Output the (X, Y) coordinate of the center of the cell containing the given text.  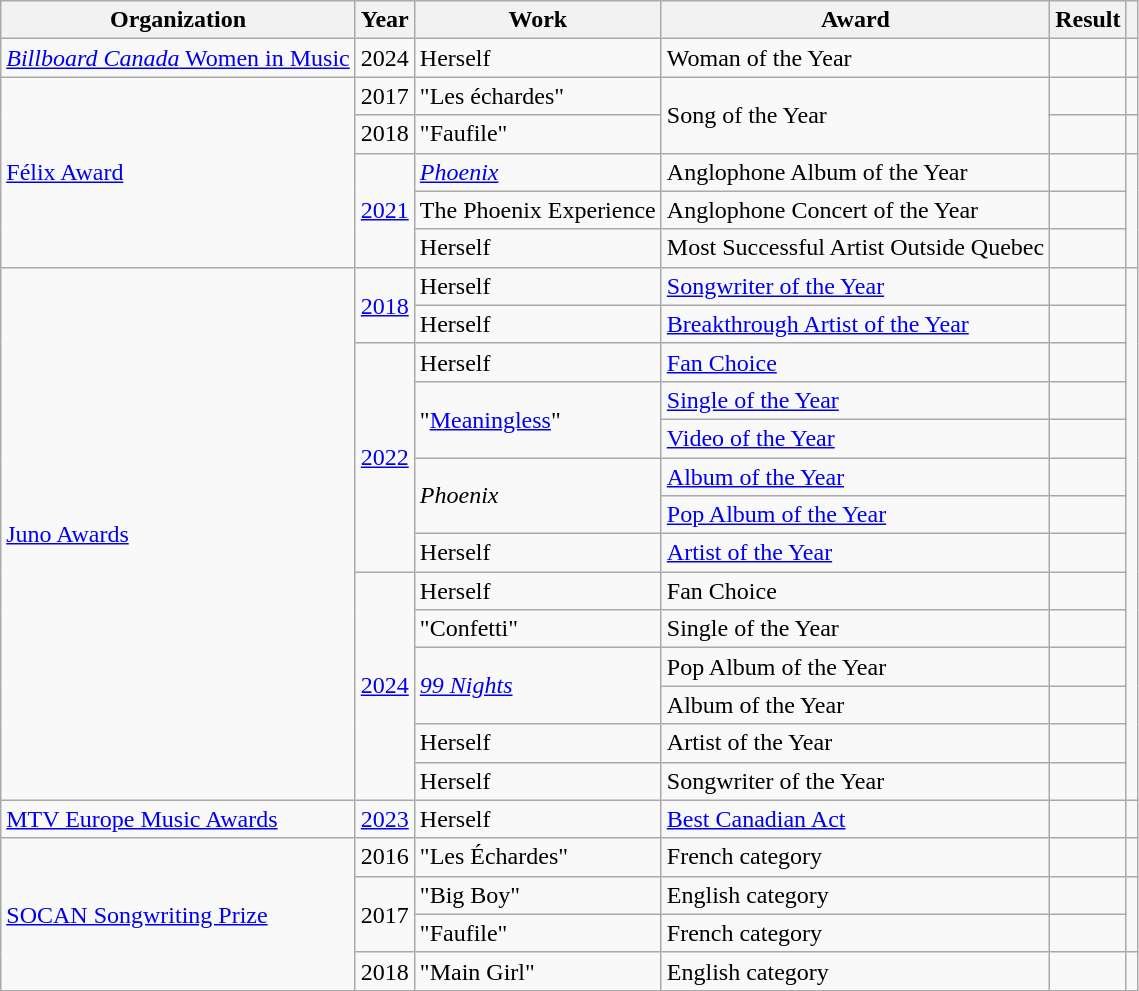
"Main Girl" (538, 971)
Juno Awards (178, 534)
99 Nights (538, 686)
Work (538, 20)
Best Canadian Act (855, 819)
Woman of the Year (855, 58)
Billboard Canada Women in Music (178, 58)
"Big Boy" (538, 895)
Organization (178, 20)
Result (1088, 20)
"Les Échardes" (538, 857)
Year (384, 20)
Anglophone Album of the Year (855, 172)
"Confetti" (538, 629)
SOCAN Songwriting Prize (178, 914)
Most Successful Artist Outside Quebec (855, 248)
MTV Europe Music Awards (178, 819)
2016 (384, 857)
Anglophone Concert of the Year (855, 210)
"Les échardes" (538, 96)
Song of the Year (855, 115)
Breakthrough Artist of the Year (855, 324)
"Meaningless" (538, 419)
2023 (384, 819)
Award (855, 20)
Félix Award (178, 172)
2021 (384, 210)
2022 (384, 457)
Video of the Year (855, 438)
The Phoenix Experience (538, 210)
